Return [x, y] of the center of cell containing provided text 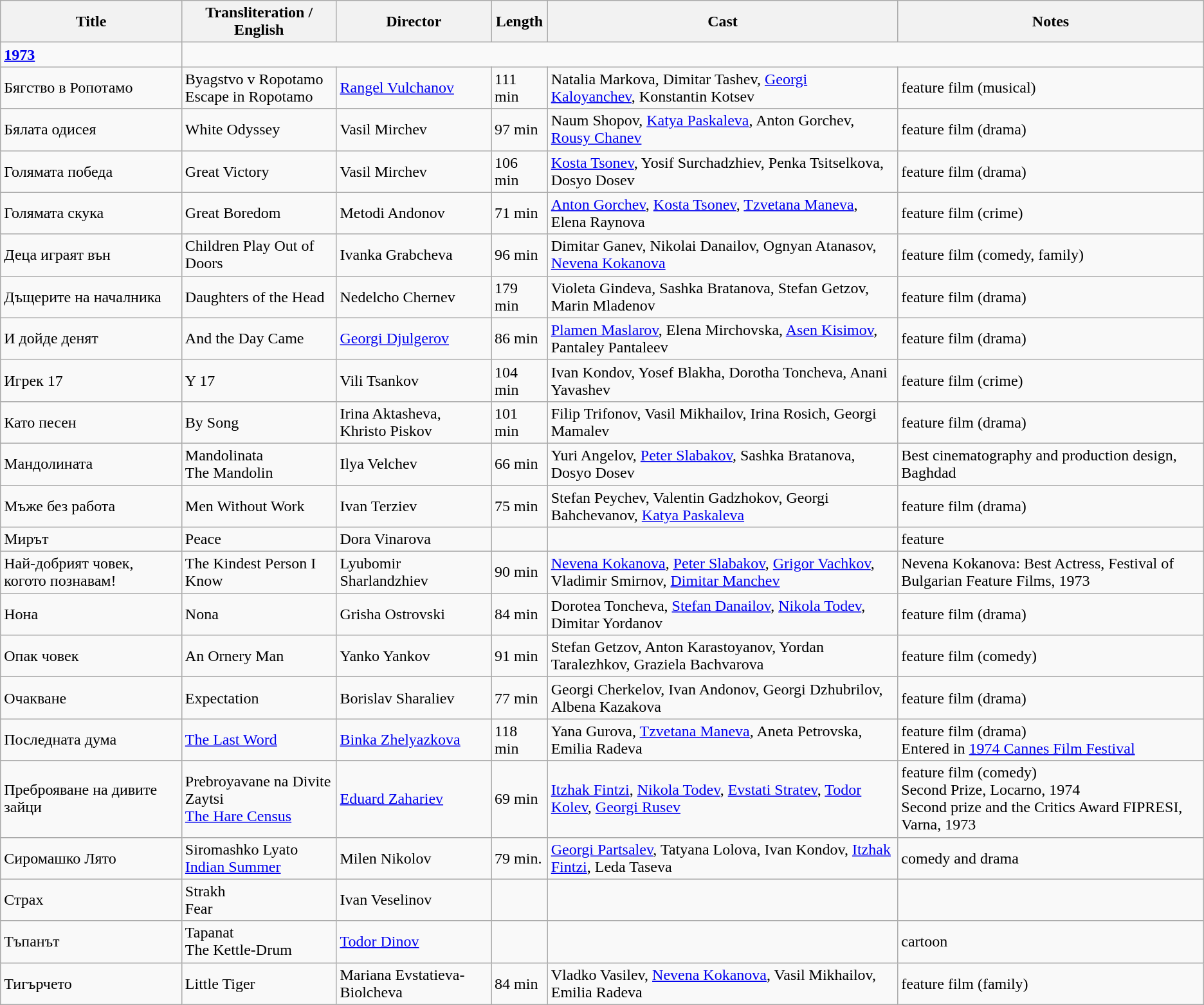
Dora Vinarova [414, 539]
Голямата победа [91, 171]
Great Boredom [259, 213]
Irina Aktasheva, Khristo Piskov [414, 422]
Игрек 17 [91, 381]
90 min [520, 572]
Dimitar Ganev, Nikolai Danailov, Ognyan Atanasov, Nevena Kokanova [723, 255]
feature film (drama)Entered in 1974 Cannes Film Festival [1051, 739]
69 min [520, 799]
1973 [91, 55]
Expectation [259, 698]
Nedelcho Chernev [414, 297]
111 min [520, 87]
Byagstvo v RopotamoEscape in Ropotamo [259, 87]
Тигърчето [91, 984]
StrakhFear [259, 900]
Rangel Vulchanov [414, 87]
Stefan Getzov, Anton Karastoyanov, Yordan Taralezhkov, Graziela Bachvarova [723, 656]
Peace [259, 539]
79 min. [520, 858]
Little Tiger [259, 984]
Filip Trifonov, Vasil Mikhailov, Irina Rosich, Georgi Mamalev [723, 422]
feature film (comedy)Second Prize, Locarno, 1974Second prize and the Critics Award FIPRESI, Varna, 1973 [1051, 799]
Ivanka Grabcheva [414, 255]
Сиромашко Лято [91, 858]
Plamen Maslarov, Elena Mirchovska, Asen Kisimov, Pantaley Pantaleev [723, 338]
Georgi Djulgerov [414, 338]
Natalia Markova, Dimitar Tashev, Georgi Kaloyanchev, Konstantin Kotsev [723, 87]
91 min [520, 656]
MandolinataThe Mandolin [259, 464]
Последната дума [91, 739]
feature film (comedy, family) [1051, 255]
And the Day Came [259, 338]
Nevena Kokanova, Peter Slabakov, Grigor Vachkov, Vladimir Smirnov, Dimitar Manchev [723, 572]
Siromashko LyatoIndian Summer [259, 858]
Borislav Sharaliev [414, 698]
Metodi Andonov [414, 213]
118 min [520, 739]
Kosta Tsonev, Yosif Surchadzhiev, Penka Tsitselkova, Dosyo Dosev [723, 171]
Бягство в Ропотамо [91, 87]
The Last Word [259, 739]
Violeta Gindeva, Sashka Bratanova, Stefan Getzov, Marin Mladenov [723, 297]
Lyubomir Sharlandzhiev [414, 572]
Yuri Angelov, Peter Slabakov, Sashka Bratanova, Dosyo Dosev [723, 464]
71 min [520, 213]
Като песен [91, 422]
Georgi Partsalev, Tatyana Lolova, Ivan Kondov, Itzhak Fintzi, Leda Taseva [723, 858]
Men Without Work [259, 505]
comedy and drama [1051, 858]
Vili Tsankov [414, 381]
Daughters of the Head [259, 297]
Мирът [91, 539]
cartoon [1051, 941]
104 min [520, 381]
Бялата одисея [91, 130]
Ivan Kondov, Yosef Blakha, Dorotha Toncheva, Anani Yavashev [723, 381]
Деца играят вън [91, 255]
Очакване [91, 698]
An Ornery Man [259, 656]
Yanko Yankov [414, 656]
Cast [723, 22]
TapanatThe Kettle-Drum [259, 941]
Преброяване на дивите зайци [91, 799]
66 min [520, 464]
Mariana Evstatieva-Biolcheva [414, 984]
Title [91, 22]
Yana Gurova, Tzvetana Maneva, Aneta Petrovska, Emilia Radeva [723, 739]
106 min [520, 171]
White Odyssey [259, 130]
feature film (family) [1051, 984]
Grisha Ostrovski [414, 615]
Children Play Out of Doors [259, 255]
И дойде денят [91, 338]
Страх [91, 900]
Голямата скука [91, 213]
Milen Nikolov [414, 858]
feature film (musical) [1051, 87]
Y 17 [259, 381]
Най-добрият човек, когото познавам! [91, 572]
feature film (comedy) [1051, 656]
Itzhak Fintzi, Nikola Todev, Evstati Stratev, Todor Kolev, Georgi Rusev [723, 799]
Director [414, 22]
Todor Dinov [414, 941]
Опак човек [91, 656]
Мандолината [91, 464]
101 min [520, 422]
Great Victory [259, 171]
Dorotea Toncheva, Stefan Danailov, Nikola Todev, Dimitar Yordanov [723, 615]
Ilya Velchev [414, 464]
Nona [259, 615]
77 min [520, 698]
86 min [520, 338]
75 min [520, 505]
Naum Shopov, Katya Paskaleva, Anton Gorchev, Rousy Chanev [723, 130]
Length [520, 22]
Anton Gorchev, Kosta Tsonev, Tzvetana Maneva, Elena Raynova [723, 213]
Нона [91, 615]
Ivan Terziev [414, 505]
The Kindest Person I Know [259, 572]
Ivan Veselinov [414, 900]
By Song [259, 422]
Vladko Vasilev, Nevena Kokanova, Vasil Mikhailov, Emilia Radeva [723, 984]
Nevena Kokanova: Best Actress, Festival of Bulgarian Feature Films, 1973 [1051, 572]
Stefan Peychev, Valentin Gadzhokov, Georgi Bahchevanov, Katya Paskaleva [723, 505]
Eduard Zahariev [414, 799]
Дъщерите на началника [91, 297]
Binka Zhelyazkova [414, 739]
Best cinematography and production design, Baghdad [1051, 464]
Notes [1051, 22]
97 min [520, 130]
Мъже без работа [91, 505]
179 min [520, 297]
96 min [520, 255]
Тъпанът [91, 941]
Georgi Cherkelov, Ivan Andonov, Georgi Dzhubrilov, Albena Kazakova [723, 698]
feature [1051, 539]
Transliteration / English [259, 22]
Prebroyavane na Divite ZaytsiThe Hare Census [259, 799]
